Output the (x, y) coordinate of the center of the cell containing the given text.  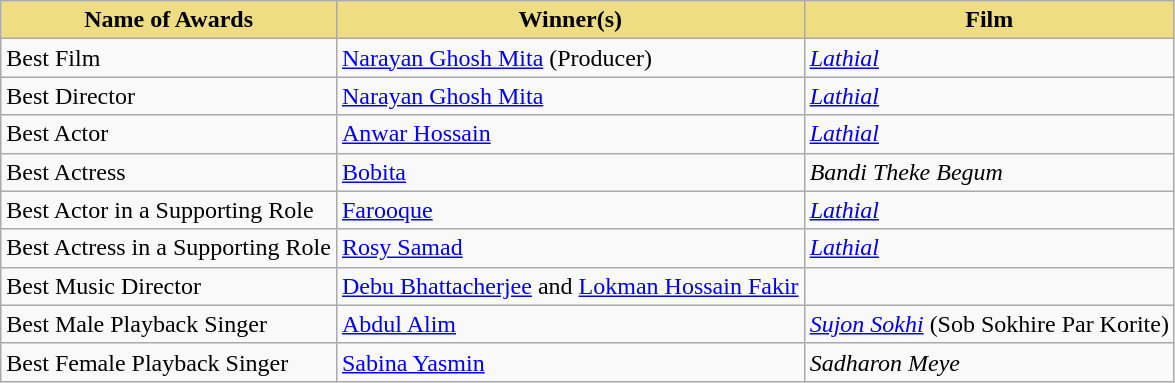
Best Female Playback Singer (169, 362)
Winner(s) (570, 20)
Narayan Ghosh Mita (Producer) (570, 58)
Sujon Sokhi (Sob Sokhire Par Korite) (989, 324)
Bandi Theke Begum (989, 172)
Rosy Samad (570, 248)
Best Male Playback Singer (169, 324)
Sadharon Meye (989, 362)
Narayan Ghosh Mita (570, 96)
Best Film (169, 58)
Farooque (570, 210)
Bobita (570, 172)
Best Director (169, 96)
Best Music Director (169, 286)
Best Actress in a Supporting Role (169, 248)
Film (989, 20)
Anwar Hossain (570, 134)
Best Actor in a Supporting Role (169, 210)
Best Actress (169, 172)
Name of Awards (169, 20)
Sabina Yasmin (570, 362)
Abdul Alim (570, 324)
Best Actor (169, 134)
Debu Bhattacherjee and Lokman Hossain Fakir (570, 286)
